From the cell containing the given text, extract its center point as [x, y] coordinate. 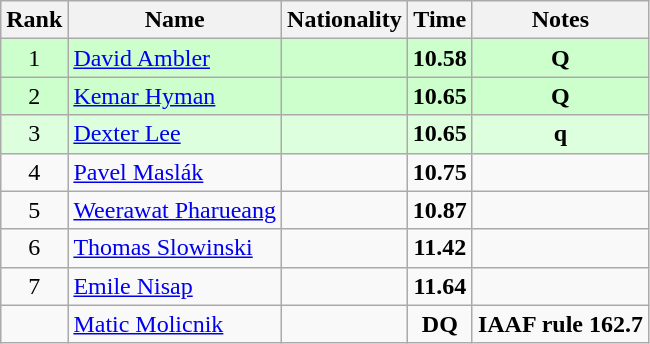
Name [175, 20]
10.87 [440, 210]
Thomas Slowinski [175, 248]
4 [34, 172]
David Ambler [175, 58]
6 [34, 248]
Time [440, 20]
10.58 [440, 58]
Pavel Maslák [175, 172]
11.42 [440, 248]
1 [34, 58]
5 [34, 210]
Matic Molicnik [175, 324]
3 [34, 134]
Weerawat Pharueang [175, 210]
Nationality [345, 20]
Notes [560, 20]
Kemar Hyman [175, 96]
Emile Nisap [175, 286]
10.75 [440, 172]
q [560, 134]
DQ [440, 324]
Dexter Lee [175, 134]
7 [34, 286]
Rank [34, 20]
11.64 [440, 286]
2 [34, 96]
IAAF rule 162.7 [560, 324]
